Search for the cell housing the specified text and yield its [x, y] center coordinate. 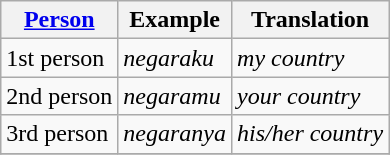
negaraku [175, 58]
Person [60, 20]
Translation [310, 20]
negaranya [175, 134]
his/her country [310, 134]
3rd person [60, 134]
negaramu [175, 96]
Example [175, 20]
1st person [60, 58]
my country [310, 58]
your country [310, 96]
2nd person [60, 96]
